Identify which cell holds the provided text, then report its (x, y) central coordinate. 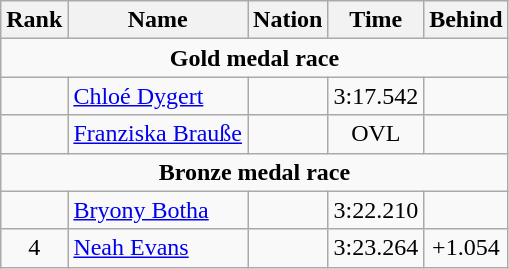
Neah Evans (158, 248)
OVL (376, 134)
Chloé Dygert (158, 96)
+1.054 (466, 248)
3:17.542 (376, 96)
Behind (466, 20)
3:23.264 (376, 248)
Rank (34, 20)
Nation (288, 20)
Name (158, 20)
Time (376, 20)
Franziska Brauße (158, 134)
Bryony Botha (158, 210)
4 (34, 248)
Gold medal race (254, 58)
3:22.210 (376, 210)
Bronze medal race (254, 172)
